Pinpoint the cell where the given text exists, returning its [X, Y] midpoint coordinate. 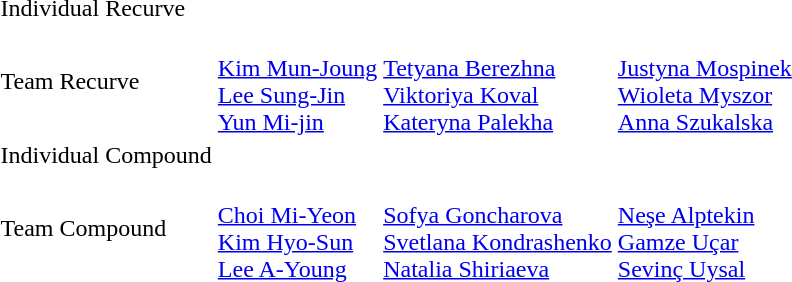
Kim Mun-JoungLee Sung-JinYun Mi-jin [297, 82]
Tetyana BerezhnaViktoriya KovalKateryna Palekha [498, 82]
